Find where the given text appears and provide that cell's center as [X, Y] coordinate. 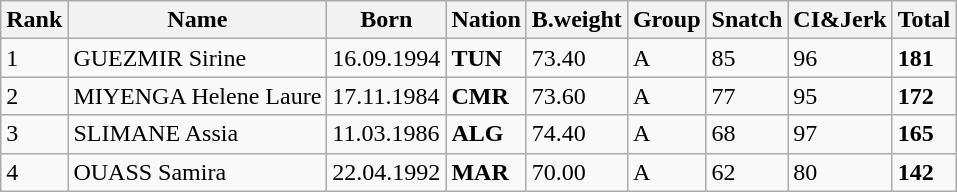
172 [924, 96]
OUASS Samira [198, 172]
77 [747, 96]
CI&Jerk [840, 20]
MAR [486, 172]
73.40 [576, 58]
GUEZMIR Sirine [198, 58]
TUN [486, 58]
62 [747, 172]
Nation [486, 20]
165 [924, 134]
Rank [34, 20]
73.60 [576, 96]
MIYENGA Helene Laure [198, 96]
16.09.1994 [386, 58]
74.40 [576, 134]
68 [747, 134]
ALG [486, 134]
142 [924, 172]
SLIMANE Assia [198, 134]
80 [840, 172]
Born [386, 20]
95 [840, 96]
11.03.1986 [386, 134]
Name [198, 20]
Total [924, 20]
70.00 [576, 172]
22.04.1992 [386, 172]
17.11.1984 [386, 96]
1 [34, 58]
97 [840, 134]
B.weight [576, 20]
96 [840, 58]
85 [747, 58]
CMR [486, 96]
4 [34, 172]
Snatch [747, 20]
3 [34, 134]
181 [924, 58]
Group [666, 20]
2 [34, 96]
